Extract the [x, y] coordinate from the center of the cell holding the provided text.  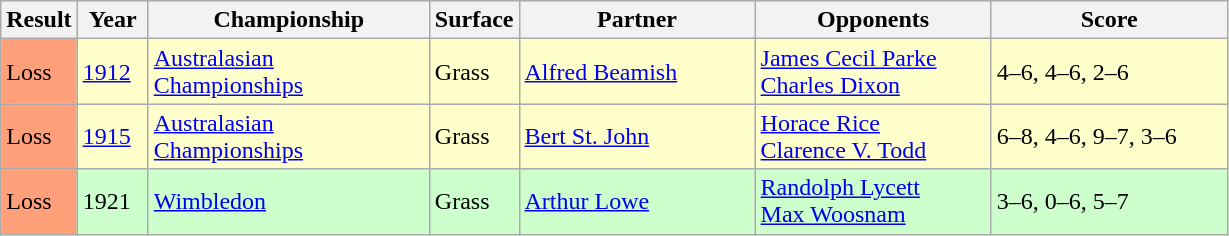
Year [112, 20]
3–6, 0–6, 5–7 [1109, 202]
Arthur Lowe [637, 202]
6–8, 4–6, 9–7, 3–6 [1109, 136]
Alfred Beamish [637, 72]
1921 [112, 202]
Bert St. John [637, 136]
Result [39, 20]
Partner [637, 20]
Opponents [873, 20]
James Cecil Parke Charles Dixon [873, 72]
Horace Rice Clarence V. Todd [873, 136]
4–6, 4–6, 2–6 [1109, 72]
Surface [474, 20]
Wimbledon [288, 202]
1912 [112, 72]
Randolph Lycett Max Woosnam [873, 202]
Score [1109, 20]
1915 [112, 136]
Championship [288, 20]
